Return the [X, Y] coordinate for the center point of the cell that contains the specified text.  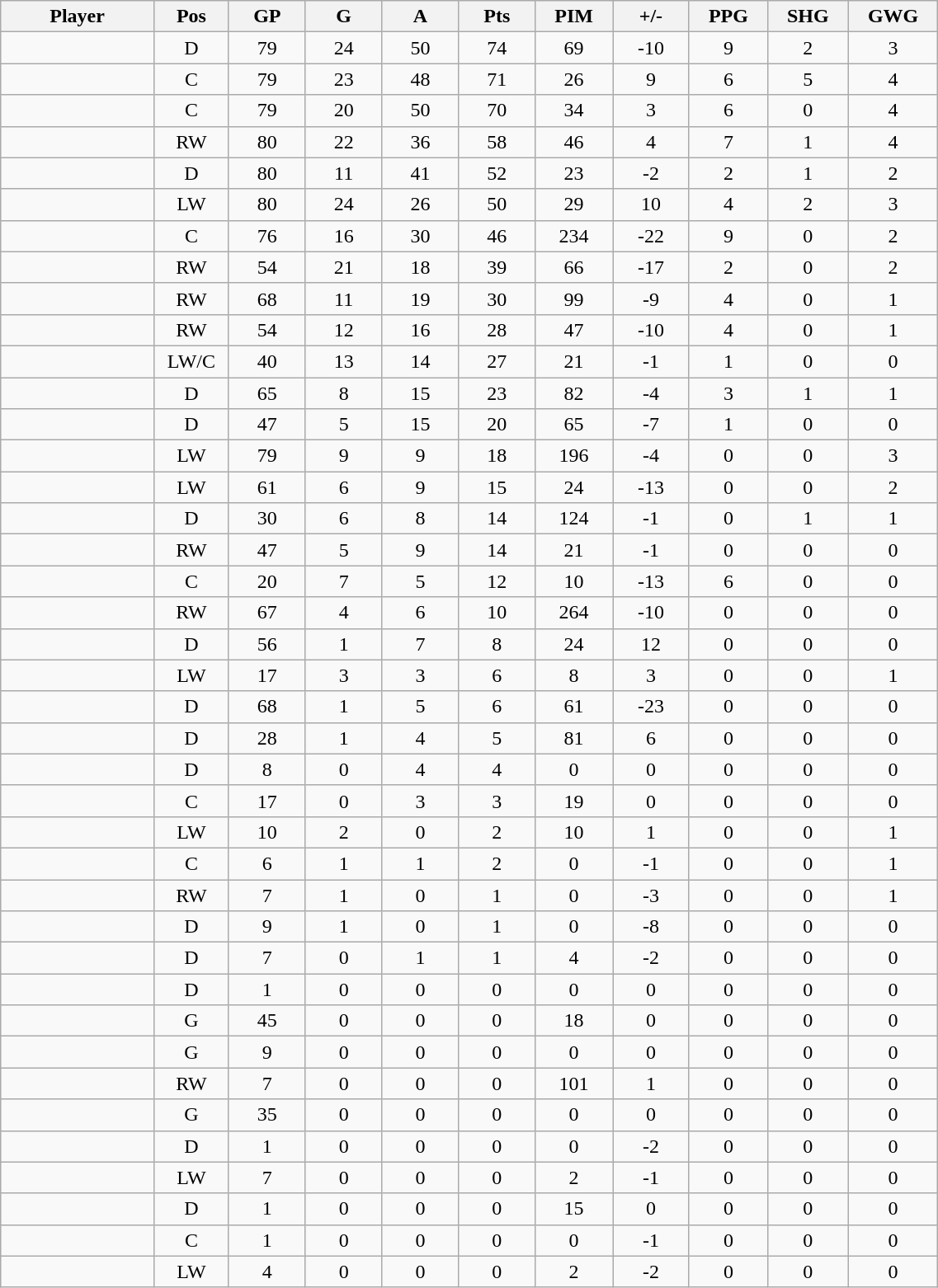
48 [421, 79]
264 [574, 613]
67 [267, 613]
70 [497, 110]
27 [497, 361]
-9 [650, 298]
124 [574, 519]
36 [421, 142]
39 [497, 267]
Pts [497, 16]
40 [267, 361]
196 [574, 456]
71 [497, 79]
69 [574, 48]
SHG [808, 16]
66 [574, 267]
PPG [728, 16]
45 [267, 1021]
GWG [893, 16]
74 [497, 48]
Pos [191, 16]
81 [574, 738]
-8 [650, 927]
Player [78, 16]
GP [267, 16]
PIM [574, 16]
22 [343, 142]
41 [421, 173]
A [421, 16]
56 [267, 644]
101 [574, 1084]
-3 [650, 895]
-22 [650, 236]
29 [574, 204]
76 [267, 236]
52 [497, 173]
34 [574, 110]
-17 [650, 267]
82 [574, 393]
LW/C [191, 361]
+/- [650, 16]
99 [574, 298]
234 [574, 236]
58 [497, 142]
-7 [650, 425]
-23 [650, 707]
13 [343, 361]
35 [267, 1115]
